For the text-containing cell, return its midpoint in (X, Y) coordinate format. 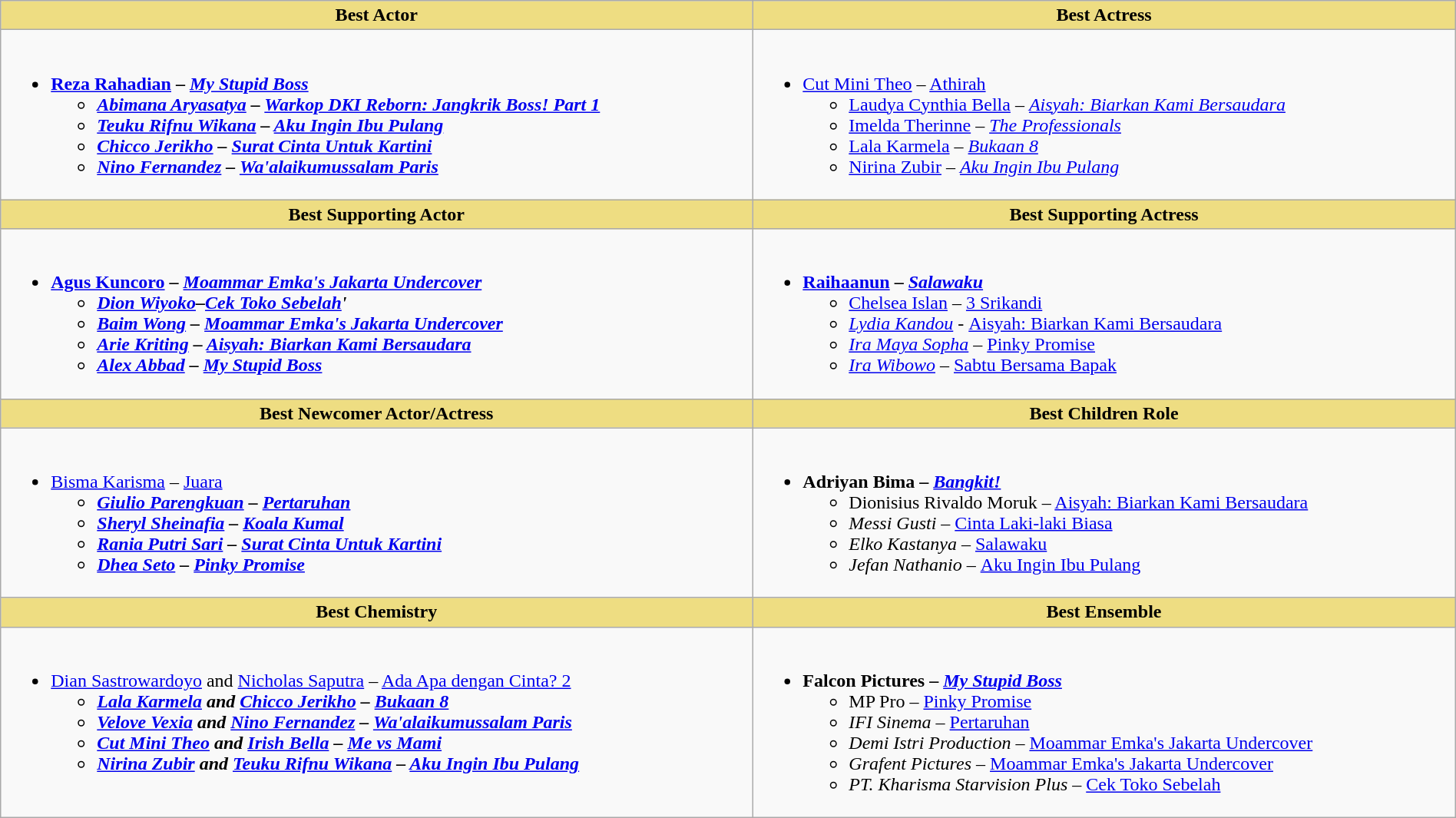
Best Supporting Actor (376, 214)
Best Chemistry (376, 612)
Best Actor (376, 15)
Best Supporting Actress (1104, 214)
Best Ensemble (1104, 612)
Best Actress (1104, 15)
Best Newcomer Actor/Actress (376, 413)
Best Children Role (1104, 413)
